Return the [X, Y] coordinate for the center point of the cell that contains the specified text.  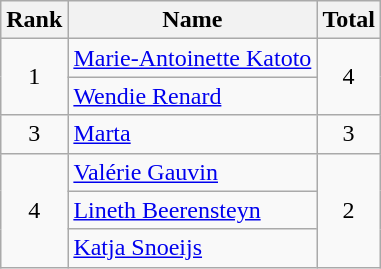
2 [349, 210]
Wendie Renard [192, 96]
Katja Snoeijs [192, 248]
Lineth Beerensteyn [192, 210]
Marta [192, 134]
1 [34, 77]
Rank [34, 20]
Total [349, 20]
Name [192, 20]
Valérie Gauvin [192, 172]
Marie-Antoinette Katoto [192, 58]
